Determine the (x, y) coordinate at the center of the cell enclosing the given text.  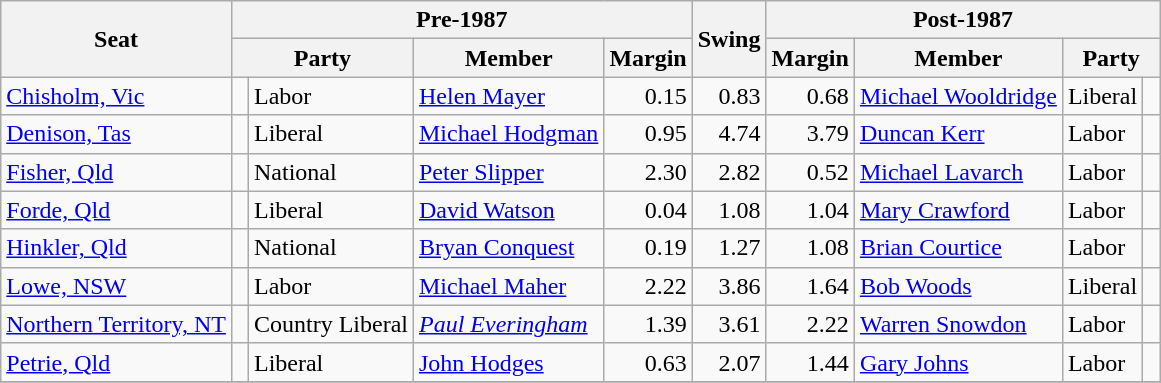
Duncan Kerr (958, 134)
2.07 (729, 362)
0.68 (810, 96)
3.86 (729, 286)
0.52 (810, 172)
1.64 (810, 286)
Bryan Conquest (508, 248)
1.39 (648, 324)
Petrie, Qld (116, 362)
Forde, Qld (116, 210)
Gary Johns (958, 362)
1.44 (810, 362)
Lowe, NSW (116, 286)
1.04 (810, 210)
David Watson (508, 210)
Seat (116, 39)
Peter Slipper (508, 172)
0.19 (648, 248)
Fisher, Qld (116, 172)
Michael Lavarch (958, 172)
John Hodges (508, 362)
Swing (729, 39)
Paul Everingham (508, 324)
0.15 (648, 96)
3.61 (729, 324)
3.79 (810, 134)
1.27 (729, 248)
Denison, Tas (116, 134)
Chisholm, Vic (116, 96)
Warren Snowdon (958, 324)
Hinkler, Qld (116, 248)
0.83 (729, 96)
4.74 (729, 134)
0.95 (648, 134)
Post-1987 (963, 20)
0.63 (648, 362)
Pre-1987 (462, 20)
Helen Mayer (508, 96)
Michael Wooldridge (958, 96)
2.82 (729, 172)
Mary Crawford (958, 210)
Brian Courtice (958, 248)
Country Liberal (330, 324)
0.04 (648, 210)
Michael Maher (508, 286)
Bob Woods (958, 286)
Michael Hodgman (508, 134)
2.30 (648, 172)
Northern Territory, NT (116, 324)
